Identify which cell holds the provided text, then report its (X, Y) central coordinate. 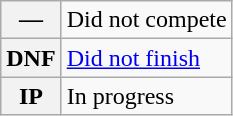
— (31, 20)
Did not compete (146, 20)
DNF (31, 58)
Did not finish (146, 58)
IP (31, 96)
In progress (146, 96)
